Identify which cell holds the provided text, then report its (X, Y) central coordinate. 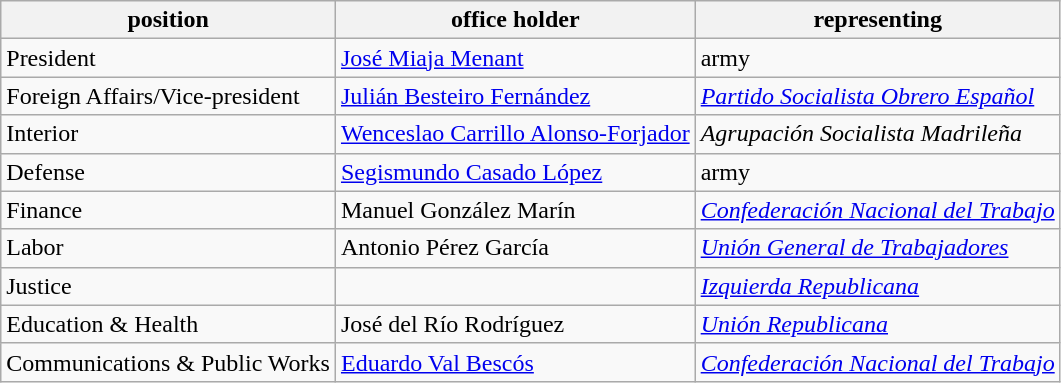
Education & Health (168, 324)
Julián Besteiro Fernández (515, 96)
Partido Socialista Obrero Español (878, 96)
Unión General de Trabajadores (878, 248)
President (168, 58)
Foreign Affairs/Vice-president (168, 96)
Wenceslao Carrillo Alonso-Forjador (515, 134)
position (168, 20)
office holder (515, 20)
Interior (168, 134)
Eduardo Val Bescós (515, 362)
Justice (168, 286)
Izquierda Republicana (878, 286)
Unión Republicana (878, 324)
José Miaja Menant (515, 58)
Communications & Public Works (168, 362)
representing (878, 20)
Finance (168, 210)
Defense (168, 172)
Agrupación Socialista Madrileña (878, 134)
Segismundo Casado López (515, 172)
Manuel González Marín (515, 210)
José del Río Rodríguez (515, 324)
Labor (168, 248)
Antonio Pérez García (515, 248)
